Locate the cell with the specified text and output its (X, Y) center coordinate. 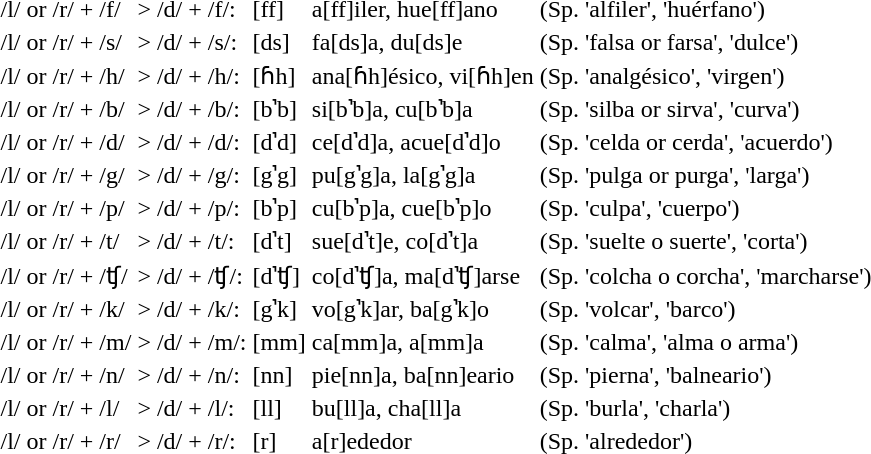
bu[ll]a, cha[ll]a (422, 408)
[g˺g] (279, 175)
[ds] (279, 42)
/d/ + /p/: (202, 209)
/d/ + /ʧ/: (202, 276)
/d/ + /t/: (202, 241)
vo[g˺k]ar, ba[g˺k]o (422, 309)
/d/ + /d/: (202, 143)
/d/ + /s/: (202, 42)
[d˺ʧ] (279, 276)
[mm] (279, 342)
pu[g˺g]a, la[g˺g]a (422, 175)
/d/ + /n/: (202, 375)
[ll] (279, 408)
ca[mm]a, a[mm]a (422, 342)
[nn] (279, 375)
[ɦh] (279, 76)
cu[b˺p]a, cue[b˺p]o (422, 209)
ana[ɦh]ésico, vi[ɦh]en (422, 76)
/d/ + /h/: (202, 76)
sue[d˺t]e, co[d˺t]a (422, 241)
/d/ + /b/: (202, 109)
/d/ + /g/: (202, 175)
[b˺p] (279, 209)
/d/ + /m/: (202, 342)
pie[nn]a, ba[nn]eario (422, 375)
[g˺k] (279, 309)
/d/ + /l/: (202, 408)
fa[ds]a, du[ds]e (422, 42)
[d˺d] (279, 143)
co[d˺ʧ]a, ma[d˺ʧ]arse (422, 276)
/d/ + /k/: (202, 309)
si[b˺b]a, cu[b˺b]a (422, 109)
[d˺t] (279, 241)
ce[d˺d]a, acue[d˺d]o (422, 143)
[b˺b] (279, 109)
